Scan for the cell matching the given text and deliver its (X, Y) coordinate at center. 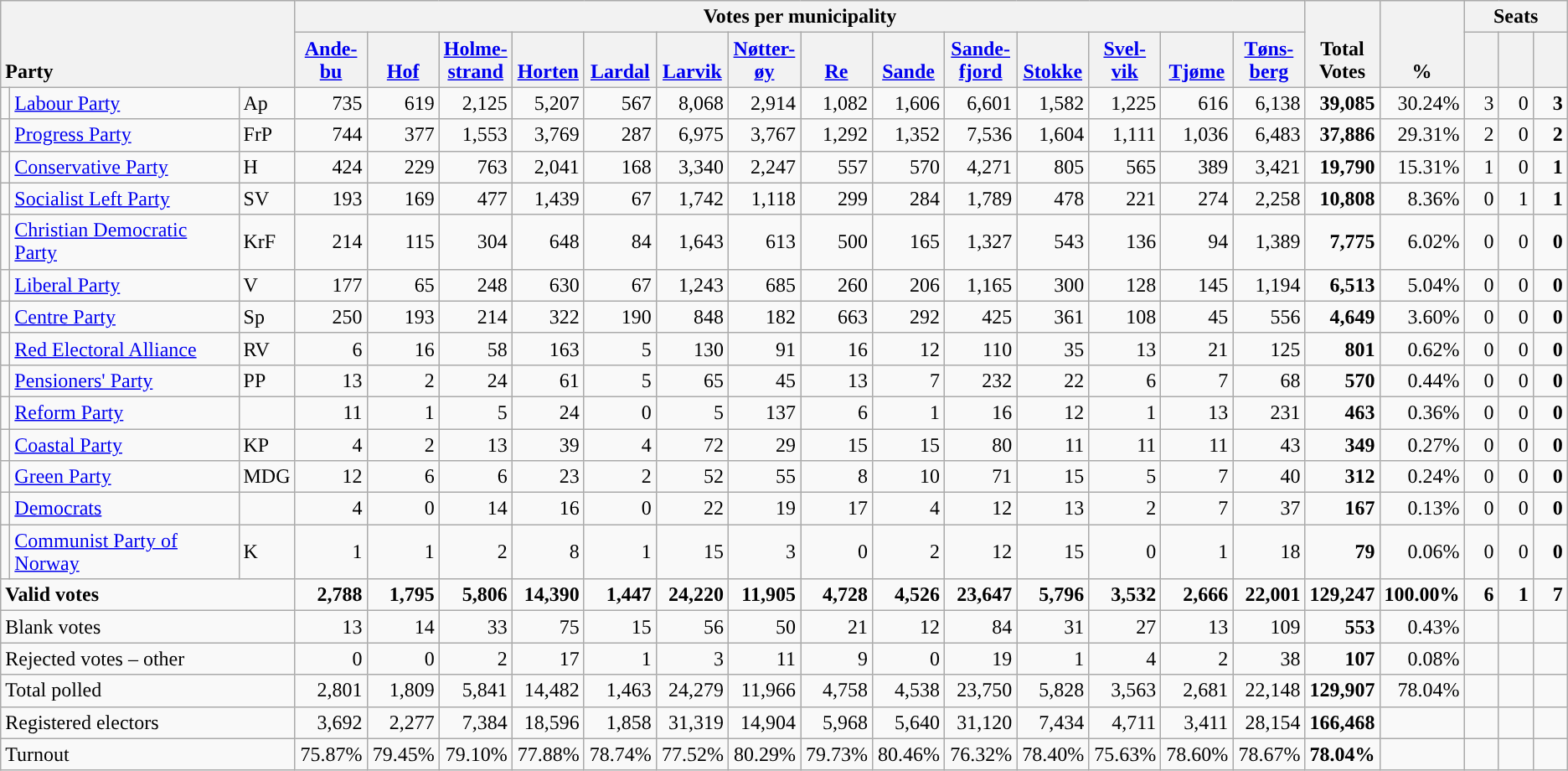
377 (403, 135)
7,775 (1342, 241)
3,411 (1197, 722)
136 (1125, 241)
425 (981, 317)
556 (1269, 317)
567 (620, 103)
6,601 (981, 103)
848 (692, 317)
274 (1197, 199)
35 (1053, 349)
1,606 (909, 103)
14,390 (548, 595)
43 (1269, 445)
79.73% (837, 754)
805 (1053, 167)
232 (981, 380)
RV (266, 349)
1,795 (403, 595)
Green Party (124, 477)
6,138 (1269, 103)
76.32% (981, 754)
24,220 (692, 595)
300 (1053, 285)
129,907 (1342, 691)
Reform Party (124, 412)
Red Electoral Alliance (124, 349)
Horten (548, 60)
2,125 (476, 103)
109 (1269, 627)
52 (692, 477)
231 (1269, 412)
31 (1053, 627)
78.40% (1053, 754)
Svel- vik (1125, 60)
14,904 (764, 722)
3,340 (692, 167)
4,728 (837, 595)
23 (548, 477)
299 (837, 199)
77.52% (692, 754)
478 (1053, 199)
V (266, 285)
28,154 (1269, 722)
94 (1197, 241)
477 (476, 199)
565 (1125, 167)
6.02% (1422, 241)
Sp (266, 317)
361 (1053, 317)
19,790 (1342, 167)
543 (1053, 241)
Christian Democratic Party (124, 241)
Holme- strand (476, 60)
463 (1342, 412)
40 (1269, 477)
Ande- bu (331, 60)
5,828 (1053, 691)
292 (909, 317)
78.67% (1269, 754)
287 (620, 135)
0.08% (1422, 659)
1,194 (1269, 285)
68 (1269, 380)
Centre Party (124, 317)
0.36% (1422, 412)
Tøns- berg (1269, 60)
27 (1125, 627)
2,666 (1197, 595)
FrP (266, 135)
1,389 (1269, 241)
77.88% (548, 754)
11,905 (764, 595)
284 (909, 199)
78.74% (620, 754)
8,068 (692, 103)
Tjøme (1197, 60)
630 (548, 285)
0.43% (1422, 627)
31,120 (981, 722)
553 (1342, 627)
Hof (403, 60)
79.10% (476, 754)
3,421 (1269, 167)
304 (476, 241)
685 (764, 285)
3,692 (331, 722)
4,711 (1125, 722)
0.62% (1422, 349)
107 (1342, 659)
39 (548, 445)
125 (1269, 349)
8.36% (1422, 199)
0.13% (1422, 509)
744 (331, 135)
Labour Party (124, 103)
33 (476, 627)
31,319 (692, 722)
1,225 (1125, 103)
Communist Party of Norway (124, 551)
145 (1197, 285)
22,001 (1269, 595)
130 (692, 349)
75.63% (1125, 754)
2,914 (764, 103)
Pensioners' Party (124, 380)
PP (266, 380)
663 (837, 317)
39,085 (1342, 103)
1,553 (476, 135)
613 (764, 241)
168 (620, 167)
Party (147, 44)
3.60% (1422, 317)
349 (1342, 445)
735 (331, 103)
5,640 (909, 722)
206 (909, 285)
Socialist Left Party (124, 199)
Rejected votes – other (147, 659)
% (1422, 44)
4,758 (837, 691)
Seats (1516, 17)
29.31% (1422, 135)
1,243 (692, 285)
71 (981, 477)
18 (1269, 551)
108 (1125, 317)
163 (548, 349)
2,277 (403, 722)
322 (548, 317)
248 (476, 285)
80.29% (764, 754)
10 (909, 477)
169 (403, 199)
1,742 (692, 199)
5,968 (837, 722)
1,327 (981, 241)
7,434 (1053, 722)
424 (331, 167)
9 (837, 659)
22,148 (1269, 691)
1,809 (403, 691)
110 (981, 349)
Votes per municipality (800, 17)
500 (837, 241)
801 (1342, 349)
1,643 (692, 241)
75.87% (331, 754)
75 (548, 627)
5,806 (476, 595)
389 (1197, 167)
79.45% (403, 754)
14,482 (548, 691)
129,247 (1342, 595)
Conservative Party (124, 167)
Registered electors (147, 722)
115 (403, 241)
1,111 (1125, 135)
0.27% (1422, 445)
Ap (266, 103)
MDG (266, 477)
38 (1269, 659)
Larvik (692, 60)
Total polled (147, 691)
1,165 (981, 285)
Turnout (147, 754)
Liberal Party (124, 285)
1,082 (837, 103)
4,526 (909, 595)
4,538 (909, 691)
2,681 (1197, 691)
11,966 (764, 691)
24,279 (692, 691)
312 (1342, 477)
616 (1197, 103)
79 (1342, 551)
Stokke (1053, 60)
0.24% (1422, 477)
Lardal (620, 60)
1,118 (764, 199)
2,258 (1269, 199)
128 (1125, 285)
4,649 (1342, 317)
Sande (909, 60)
182 (764, 317)
30.24% (1422, 103)
1,352 (909, 135)
1,447 (620, 595)
2,041 (548, 167)
61 (548, 380)
167 (1342, 509)
229 (403, 167)
Coastal Party (124, 445)
Progress Party (124, 135)
15.31% (1422, 167)
37,886 (1342, 135)
6,513 (1342, 285)
Re (837, 60)
7,536 (981, 135)
80.46% (909, 754)
1,463 (620, 691)
2,247 (764, 167)
6,483 (1269, 135)
KP (266, 445)
SV (266, 199)
78.60% (1197, 754)
58 (476, 349)
80 (981, 445)
5,841 (476, 691)
4,271 (981, 167)
3,767 (764, 135)
Nøtter- øy (764, 60)
56 (692, 627)
166,468 (1342, 722)
Total Votes (1342, 44)
5,207 (548, 103)
5.04% (1422, 285)
221 (1125, 199)
3,769 (548, 135)
1,604 (1053, 135)
1,789 (981, 199)
H (266, 167)
10,808 (1342, 199)
Democrats (124, 509)
K (266, 551)
37 (1269, 509)
557 (837, 167)
0.44% (1422, 380)
5,796 (1053, 595)
177 (331, 285)
KrF (266, 241)
18,596 (548, 722)
23,647 (981, 595)
Valid votes (147, 595)
165 (909, 241)
260 (837, 285)
1,292 (837, 135)
648 (548, 241)
1,858 (620, 722)
29 (764, 445)
100.00% (1422, 595)
3,532 (1125, 595)
2,801 (331, 691)
250 (331, 317)
0.06% (1422, 551)
72 (692, 445)
1,036 (1197, 135)
Sande- fjord (981, 60)
7,384 (476, 722)
91 (764, 349)
137 (764, 412)
1,439 (548, 199)
50 (764, 627)
2,788 (331, 595)
6,975 (692, 135)
3,563 (1125, 691)
190 (620, 317)
23,750 (981, 691)
Blank votes (147, 627)
1,582 (1053, 103)
619 (403, 103)
55 (764, 477)
763 (476, 167)
